Capture the cell that displays the provided text and extract its (X, Y) central coordinate. 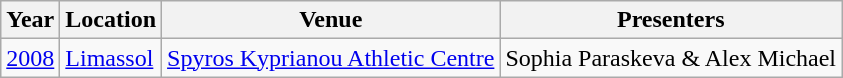
Venue (331, 20)
2008 (30, 58)
Sophia Paraskeva & Alex Michael (671, 58)
Spyros Kyprianou Athletic Centre (331, 58)
Year (30, 20)
Presenters (671, 20)
Limassol (111, 58)
Location (111, 20)
